Find where the given text appears and provide that cell's center as [X, Y] coordinate. 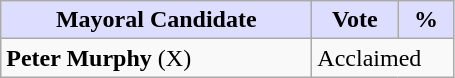
Acclaimed [383, 58]
Peter Murphy (X) [156, 58]
% [426, 20]
Vote [355, 20]
Mayoral Candidate [156, 20]
